Locate the cell with the specified text and output its [X, Y] center coordinate. 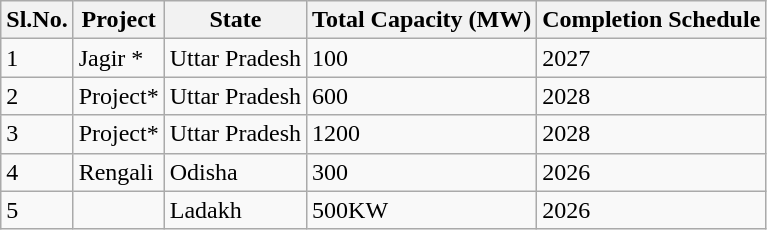
300 [422, 172]
1200 [422, 134]
Rengali [118, 172]
Odisha [235, 172]
3 [37, 134]
Sl.No. [37, 20]
Completion Schedule [652, 20]
5 [37, 210]
500KW [422, 210]
Ladakh [235, 210]
Project [118, 20]
100 [422, 58]
4 [37, 172]
Total Capacity (MW) [422, 20]
2027 [652, 58]
Jagir * [118, 58]
State [235, 20]
1 [37, 58]
2 [37, 96]
600 [422, 96]
